Pinpoint the cell where the given text exists, returning its (X, Y) midpoint coordinate. 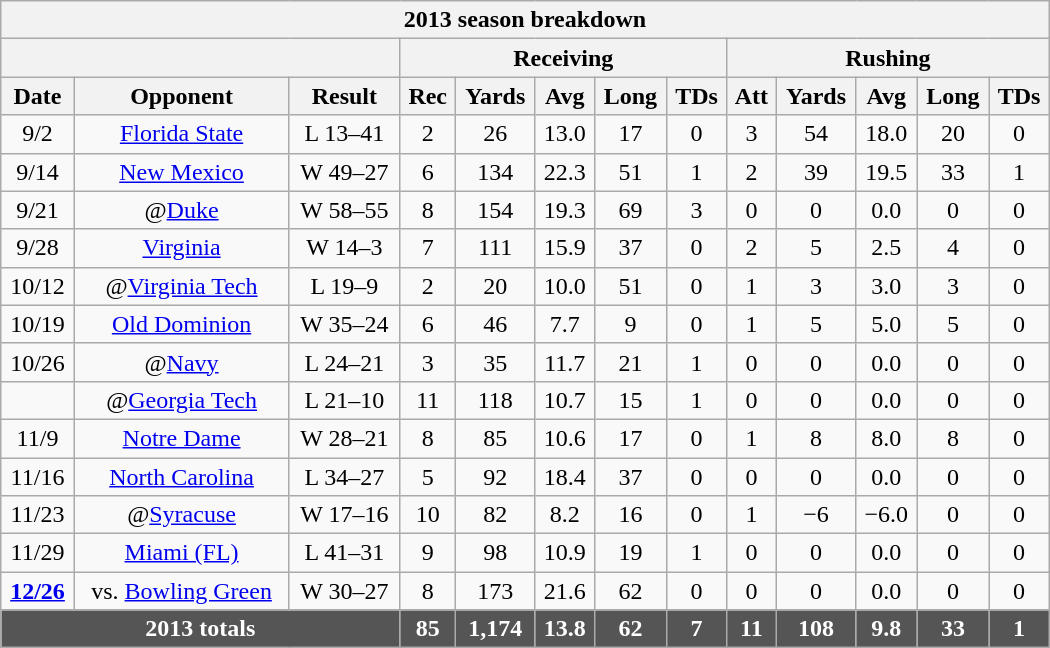
18.0 (886, 134)
Att (752, 96)
L 19–9 (344, 286)
18.4 (564, 477)
Virginia (182, 248)
Rushing (888, 58)
173 (496, 591)
8.2 (564, 515)
118 (496, 400)
@Georgia Tech (182, 400)
Rec (428, 96)
vs. Bowling Green (182, 591)
Florida State (182, 134)
Old Dominion (182, 324)
19.3 (564, 210)
Opponent (182, 96)
L 24–21 (344, 362)
Notre Dame (182, 438)
11/16 (38, 477)
10/19 (38, 324)
9/2 (38, 134)
1,174 (496, 629)
35 (496, 362)
11/9 (38, 438)
10.7 (564, 400)
Date (38, 96)
−6 (816, 515)
Receiving (564, 58)
92 (496, 477)
Result (344, 96)
@Duke (182, 210)
108 (816, 629)
New Mexico (182, 172)
9/28 (38, 248)
15.9 (564, 248)
111 (496, 248)
North Carolina (182, 477)
39 (816, 172)
W 49–27 (344, 172)
21.6 (564, 591)
@Navy (182, 362)
15 (630, 400)
10 (428, 515)
9/21 (38, 210)
26 (496, 134)
10.0 (564, 286)
L 34–27 (344, 477)
W 28–21 (344, 438)
19 (630, 553)
9.8 (886, 629)
−6.0 (886, 515)
98 (496, 553)
10.9 (564, 553)
13.8 (564, 629)
10.6 (564, 438)
L 21–10 (344, 400)
82 (496, 515)
19.5 (886, 172)
4 (953, 248)
L 13–41 (344, 134)
3.0 (886, 286)
69 (630, 210)
7.7 (564, 324)
22.3 (564, 172)
154 (496, 210)
@Virginia Tech (182, 286)
16 (630, 515)
2013 season breakdown (525, 20)
2.5 (886, 248)
W 30–27 (344, 591)
13.0 (564, 134)
@Syracuse (182, 515)
54 (816, 134)
134 (496, 172)
8.0 (886, 438)
W 14–3 (344, 248)
5.0 (886, 324)
L 41–31 (344, 553)
Miami (FL) (182, 553)
46 (496, 324)
11.7 (564, 362)
11/23 (38, 515)
10/12 (38, 286)
21 (630, 362)
10/26 (38, 362)
9/14 (38, 172)
W 17–16 (344, 515)
W 35–24 (344, 324)
11/29 (38, 553)
W 58–55 (344, 210)
12/26 (38, 591)
2013 totals (200, 629)
